Scan for the cell matching the given text and deliver its [X, Y] coordinate at center. 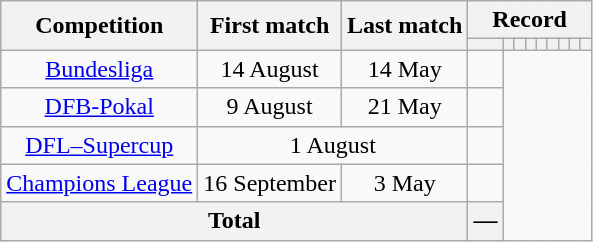
Total [234, 221]
9 August [270, 107]
First match [270, 26]
1 August [333, 145]
Competition [100, 26]
DFL–Supercup [100, 145]
16 September [270, 183]
— [486, 221]
Champions League [100, 183]
14 August [270, 69]
Last match [404, 26]
Bundesliga [100, 69]
3 May [404, 183]
21 May [404, 107]
DFB-Pokal [100, 107]
Record [530, 20]
14 May [404, 69]
